Extract the [X, Y] coordinate from the center of the cell holding the provided text.  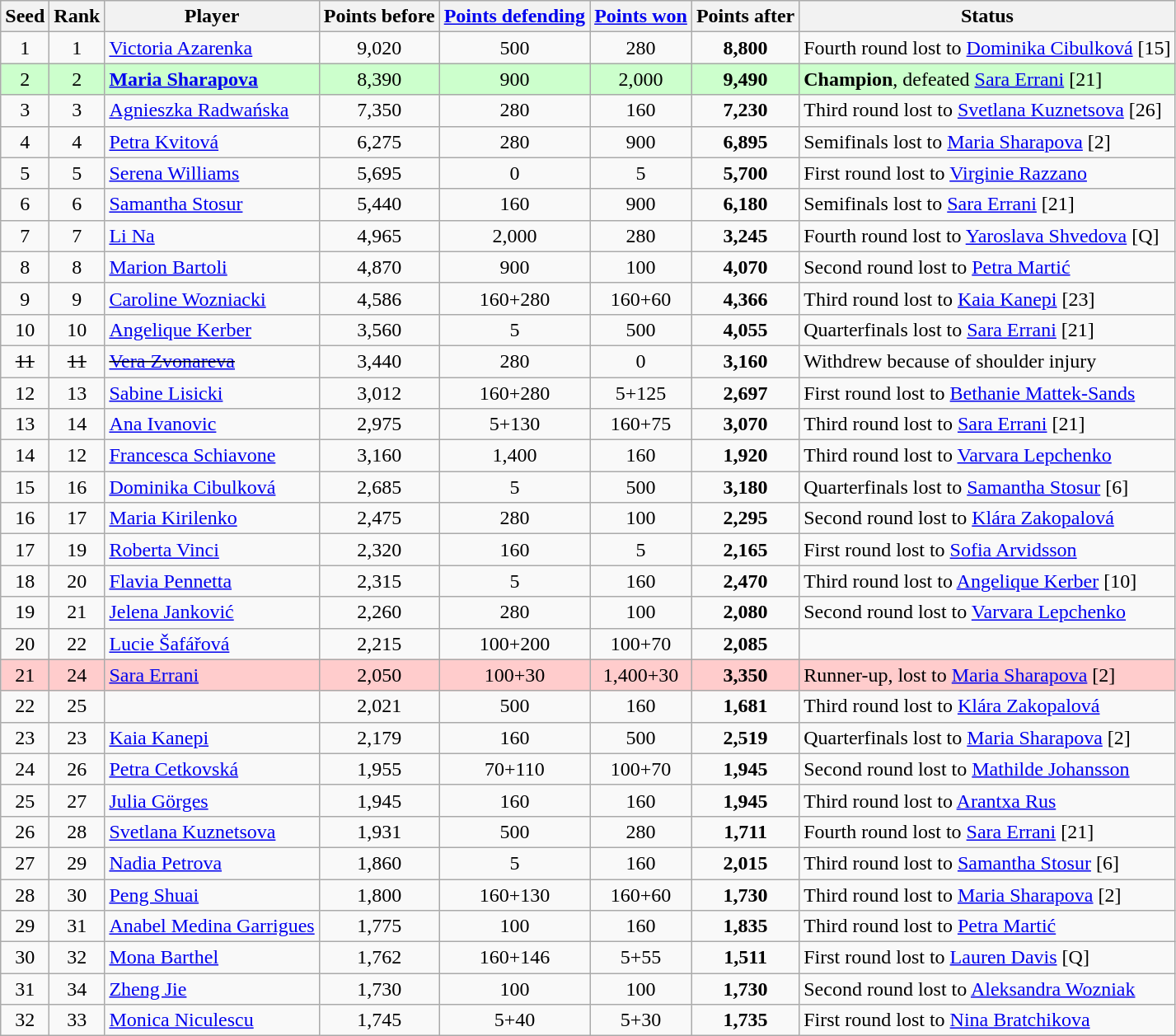
4,586 [379, 298]
Third round lost to Arantxa Rus [987, 800]
3,560 [379, 330]
2,260 [379, 612]
70+110 [514, 769]
4,366 [745, 298]
Nadia Petrova [212, 863]
9,490 [745, 79]
100+200 [514, 644]
Quarterfinals lost to Sara Errani [21] [987, 330]
1,400 [514, 456]
Second round lost to Petra Martić [987, 267]
Withdrew because of shoulder injury [987, 361]
5,440 [379, 204]
Li Na [212, 236]
4,055 [745, 330]
5+40 [514, 1020]
1,920 [745, 456]
4,870 [379, 267]
2,320 [379, 550]
Sara Errani [212, 675]
4,965 [379, 236]
Samantha Stosur [212, 204]
Second round lost to Varvara Lepchenko [987, 612]
2,519 [745, 738]
Agnieszka Radwańska [212, 110]
Third round lost to Maria Sharapova [2] [987, 894]
3,440 [379, 361]
Semifinals lost to Maria Sharapova [2] [987, 142]
1,860 [379, 863]
2,315 [379, 581]
2,165 [745, 550]
Victoria Azarenka [212, 48]
Fourth round lost to Dominika Cibulková [15] [987, 48]
2,015 [745, 863]
33 [77, 1020]
Rank [77, 16]
6,180 [745, 204]
5,700 [745, 173]
2,080 [745, 612]
First round lost to Lauren Davis [Q] [987, 958]
Monica Niculescu [212, 1020]
3,245 [745, 236]
Dominika Cibulková [212, 487]
Status [987, 16]
1,511 [745, 958]
Quarterfinals lost to Samantha Stosur [6] [987, 487]
Fourth round lost to Sara Errani [21] [987, 832]
Third round lost to Klára Zakopalová [987, 706]
Vera Zvonareva [212, 361]
Mona Barthel [212, 958]
Points won [641, 16]
2,085 [745, 644]
Kaia Kanepi [212, 738]
Caroline Wozniacki [212, 298]
8,800 [745, 48]
1,931 [379, 832]
5+125 [641, 393]
2,050 [379, 675]
1,735 [745, 1020]
160+146 [514, 958]
First round lost to Sofia Arvidsson [987, 550]
First round lost to Virginie Razzano [987, 173]
Quarterfinals lost to Maria Sharapova [2] [987, 738]
160+75 [641, 424]
First round lost to Nina Bratchikova [987, 1020]
Second round lost to Mathilde Johansson [987, 769]
4,070 [745, 267]
Julia Görges [212, 800]
8,390 [379, 79]
5+130 [514, 424]
2,215 [379, 644]
1,711 [745, 832]
Points before [379, 16]
2,475 [379, 518]
2,295 [745, 518]
Third round lost to Petra Martić [987, 926]
7,350 [379, 110]
Maria Kirilenko [212, 518]
2,021 [379, 706]
Lucie Šafářová [212, 644]
Petra Kvitová [212, 142]
2,697 [745, 393]
Francesca Schiavone [212, 456]
Third round lost to Samantha Stosur [6] [987, 863]
100+30 [514, 675]
Points after [745, 16]
1,400+30 [641, 675]
Third round lost to Kaia Kanepi [23] [987, 298]
3,350 [745, 675]
Semifinals lost to Sara Errani [21] [987, 204]
2,975 [379, 424]
1,681 [745, 706]
Third round lost to Angelique Kerber [10] [987, 581]
Third round lost to Sara Errani [21] [987, 424]
Svetlana Kuznetsova [212, 832]
160+130 [514, 894]
5+55 [641, 958]
Serena Williams [212, 173]
3,070 [745, 424]
18 [25, 581]
First round lost to Bethanie Mattek-Sands [987, 393]
1,762 [379, 958]
6,895 [745, 142]
2,470 [745, 581]
Second round lost to Klára Zakopalová [987, 518]
Maria Sharapova [212, 79]
3,012 [379, 393]
1,775 [379, 926]
Flavia Pennetta [212, 581]
5+30 [641, 1020]
5,695 [379, 173]
Points defending [514, 16]
Fourth round lost to Yaroslava Shvedova [Q] [987, 236]
1,745 [379, 1020]
1,835 [745, 926]
3,180 [745, 487]
Petra Cetkovská [212, 769]
2,179 [379, 738]
Jelena Janković [212, 612]
34 [77, 989]
15 [25, 487]
1,800 [379, 894]
Roberta Vinci [212, 550]
Player [212, 16]
Seed [25, 16]
Anabel Medina Garrigues [212, 926]
Champion, defeated Sara Errani [21] [987, 79]
Second round lost to Aleksandra Wozniak [987, 989]
Third round lost to Varvara Lepchenko [987, 456]
1,955 [379, 769]
6,275 [379, 142]
7,230 [745, 110]
Zheng Jie [212, 989]
Runner-up, lost to Maria Sharapova [2] [987, 675]
Angelique Kerber [212, 330]
9,020 [379, 48]
Third round lost to Svetlana Kuznetsova [26] [987, 110]
2,685 [379, 487]
Marion Bartoli [212, 267]
Ana Ivanovic [212, 424]
Sabine Lisicki [212, 393]
Peng Shuai [212, 894]
